From the cell containing the given text, extract its center point as (X, Y) coordinate. 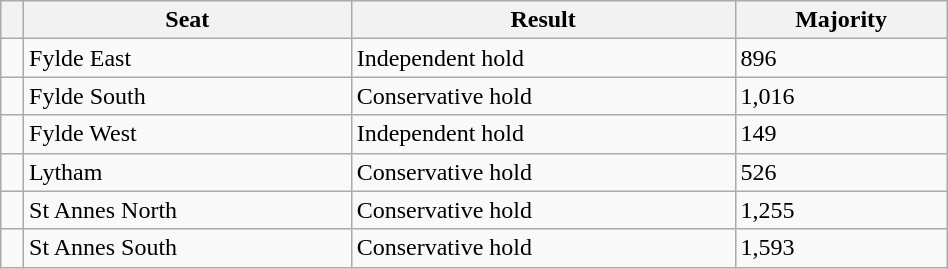
St Annes North (188, 210)
Lytham (188, 172)
Fylde South (188, 96)
149 (841, 134)
1,255 (841, 210)
526 (841, 172)
896 (841, 58)
Majority (841, 20)
Result (543, 20)
St Annes South (188, 248)
1,016 (841, 96)
Fylde West (188, 134)
1,593 (841, 248)
Fylde East (188, 58)
Seat (188, 20)
